Return (X, Y) of the center of cell containing provided text 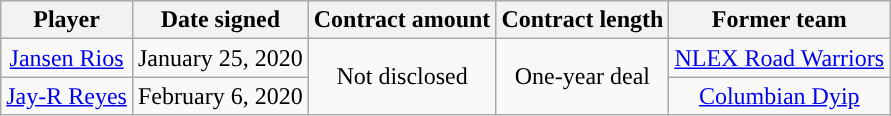
NLEX Road Warriors (780, 58)
One-year deal (582, 77)
Contract amount (402, 20)
Columbian Dyip (780, 96)
Jay-R Reyes (67, 96)
Player (67, 20)
Contract length (582, 20)
February 6, 2020 (220, 96)
Not disclosed (402, 77)
Former team (780, 20)
Date signed (220, 20)
Jansen Rios (67, 58)
January 25, 2020 (220, 58)
